From the cell containing the given text, extract its center point as (x, y) coordinate. 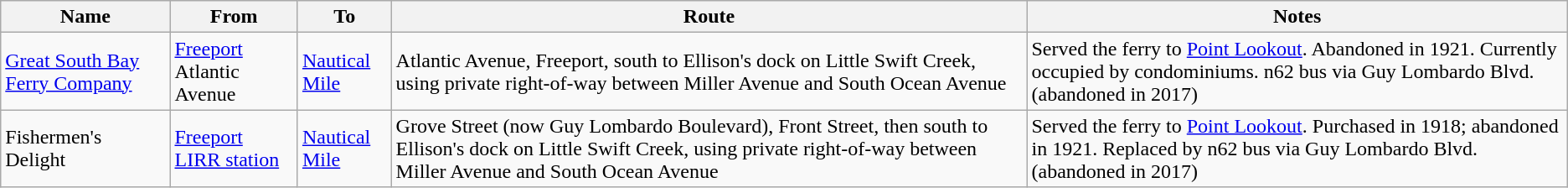
Atlantic Avenue, Freeport, south to Ellison's dock on Little Swift Creek, using private right-of-way between Miller Avenue and South Ocean Avenue (709, 71)
Fishermen's Delight (85, 149)
To (344, 17)
Great South Bay Ferry Company (85, 71)
From (234, 17)
Route (709, 17)
Served the ferry to Point Lookout. Abandoned in 1921. Currently occupied by condominiums. n62 bus via Guy Lombardo Blvd. (abandoned in 2017) (1297, 71)
Freeport Atlantic Avenue (234, 71)
Name (85, 17)
Served the ferry to Point Lookout. Purchased in 1918; abandoned in 1921. Replaced by n62 bus via Guy Lombardo Blvd. (abandoned in 2017) (1297, 149)
Freeport LIRR station (234, 149)
Notes (1297, 17)
